Extract the [x, y] coordinate from the center of the cell holding the provided text.  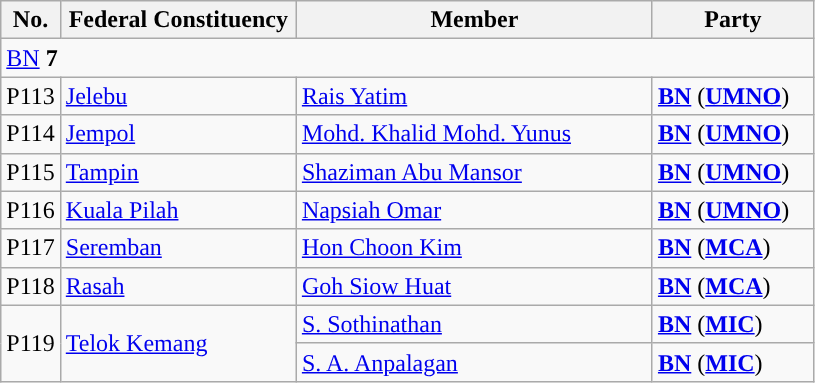
S. A. Anpalagan [474, 362]
Mohd. Khalid Mohd. Yunus [474, 134]
S. Sothinathan [474, 324]
Federal Constituency [178, 20]
P113 [31, 96]
Goh Siow Huat [474, 286]
BN 7 [408, 58]
Telok Kemang [178, 343]
P116 [31, 210]
No. [31, 20]
Rais Yatim [474, 96]
Member [474, 20]
Hon Choon Kim [474, 248]
Tampin [178, 172]
P119 [31, 343]
Rasah [178, 286]
P114 [31, 134]
P117 [31, 248]
Kuala Pilah [178, 210]
P118 [31, 286]
Napsiah Omar [474, 210]
Party [732, 20]
Shaziman Abu Mansor [474, 172]
Jempol [178, 134]
Seremban [178, 248]
Jelebu [178, 96]
P115 [31, 172]
